From the cell containing the given text, extract its center point as [x, y] coordinate. 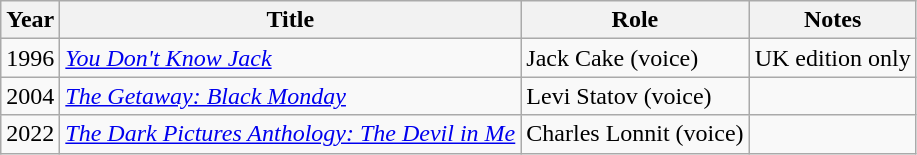
2022 [30, 134]
1996 [30, 58]
UK edition only [832, 58]
Levi Statov (voice) [635, 96]
Notes [832, 20]
Year [30, 20]
You Don't Know Jack [290, 58]
Jack Cake (voice) [635, 58]
Title [290, 20]
Role [635, 20]
2004 [30, 96]
Charles Lonnit (voice) [635, 134]
The Dark Pictures Anthology: The Devil in Me [290, 134]
The Getaway: Black Monday [290, 96]
